Find where the given text appears and provide that cell's center as [X, Y] coordinate. 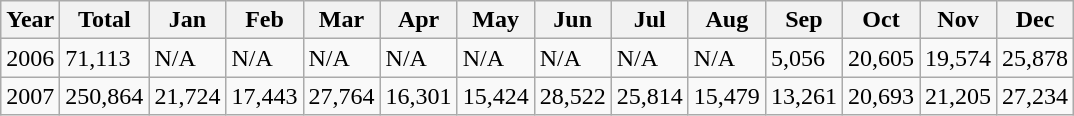
21,724 [188, 96]
20,693 [880, 96]
28,522 [572, 96]
21,205 [958, 96]
Oct [880, 20]
19,574 [958, 58]
Feb [264, 20]
Total [104, 20]
17,443 [264, 96]
Dec [1036, 20]
27,764 [342, 96]
Apr [418, 20]
5,056 [804, 58]
250,864 [104, 96]
Sep [804, 20]
Jun [572, 20]
2006 [30, 58]
Year [30, 20]
13,261 [804, 96]
27,234 [1036, 96]
Jan [188, 20]
20,605 [880, 58]
Jul [650, 20]
15,424 [496, 96]
15,479 [726, 96]
Nov [958, 20]
16,301 [418, 96]
May [496, 20]
Mar [342, 20]
Aug [726, 20]
2007 [30, 96]
71,113 [104, 58]
25,814 [650, 96]
25,878 [1036, 58]
